From the cell containing the given text, extract its center point as [X, Y] coordinate. 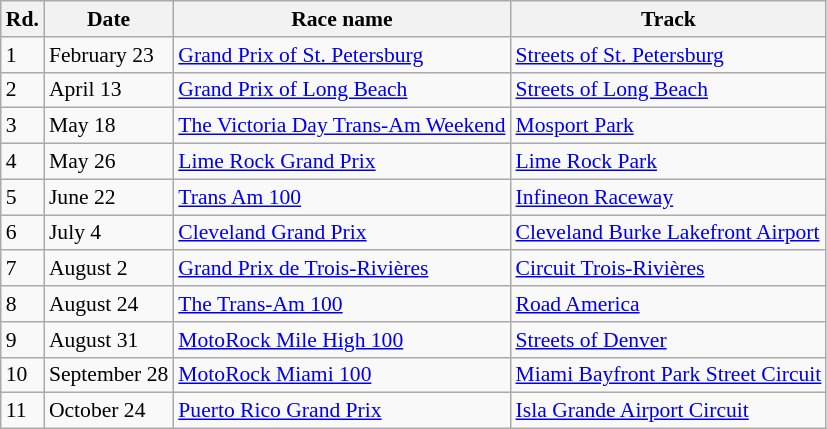
6 [22, 233]
MotoRock Miami 100 [342, 375]
5 [22, 197]
The Trans-Am 100 [342, 304]
8 [22, 304]
August 2 [108, 269]
Lime Rock Grand Prix [342, 162]
Grand Prix of St. Petersburg [342, 55]
9 [22, 340]
Cleveland Grand Prix [342, 233]
10 [22, 375]
August 24 [108, 304]
Lime Rock Park [669, 162]
3 [22, 126]
MotoRock Mile High 100 [342, 340]
Streets of Denver [669, 340]
Rd. [22, 19]
Streets of St. Petersburg [669, 55]
Grand Prix of Long Beach [342, 90]
June 22 [108, 197]
7 [22, 269]
April 13 [108, 90]
Grand Prix de Trois-Rivières [342, 269]
Cleveland Burke Lakefront Airport [669, 233]
May 18 [108, 126]
2 [22, 90]
The Victoria Day Trans-Am Weekend [342, 126]
Trans Am 100 [342, 197]
Isla Grande Airport Circuit [669, 411]
Puerto Rico Grand Prix [342, 411]
Circuit Trois-Rivières [669, 269]
Miami Bayfront Park Street Circuit [669, 375]
May 26 [108, 162]
September 28 [108, 375]
Race name [342, 19]
Road America [669, 304]
July 4 [108, 233]
August 31 [108, 340]
4 [22, 162]
Infineon Raceway [669, 197]
Track [669, 19]
Mosport Park [669, 126]
February 23 [108, 55]
Streets of Long Beach [669, 90]
11 [22, 411]
1 [22, 55]
Date [108, 19]
October 24 [108, 411]
